Identify which cell holds the provided text, then report its (X, Y) central coordinate. 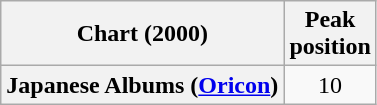
Chart (2000) (142, 34)
Peak position (330, 34)
Japanese Albums (Oricon) (142, 85)
10 (330, 85)
